Determine the [X, Y] coordinate at the center of the cell enclosing the given text.  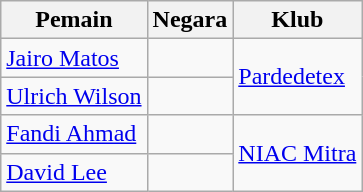
Fandi Ahmad [74, 134]
Klub [298, 20]
Jairo Matos [74, 58]
Negara [190, 20]
Pemain [74, 20]
David Lee [74, 172]
NIAC Mitra [298, 153]
Ulrich Wilson [74, 96]
Pardedetex [298, 77]
